Capture the cell that displays the provided text and extract its [x, y] central coordinate. 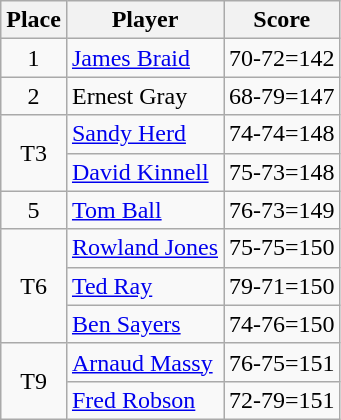
70-72=142 [282, 58]
Sandy Herd [144, 134]
T6 [34, 286]
68-79=147 [282, 96]
Player [144, 20]
2 [34, 96]
1 [34, 58]
Rowland Jones [144, 248]
76-75=151 [282, 362]
Ernest Gray [144, 96]
75-73=148 [282, 172]
79-71=150 [282, 286]
Ted Ray [144, 286]
74-76=150 [282, 324]
Fred Robson [144, 400]
Ben Sayers [144, 324]
72-79=151 [282, 400]
Score [282, 20]
David Kinnell [144, 172]
5 [34, 210]
Arnaud Massy [144, 362]
76-73=149 [282, 210]
75-75=150 [282, 248]
74-74=148 [282, 134]
Tom Ball [144, 210]
T3 [34, 153]
Place [34, 20]
James Braid [144, 58]
T9 [34, 381]
